Return [x, y] of the center of cell containing provided text 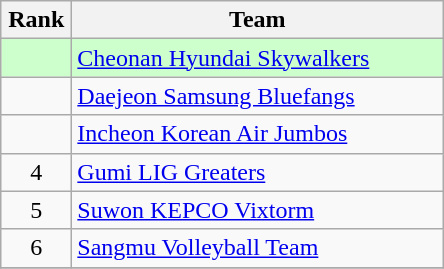
Team [258, 20]
Incheon Korean Air Jumbos [258, 134]
Sangmu Volleyball Team [258, 248]
Gumi LIG Greaters [258, 172]
6 [36, 248]
Rank [36, 20]
Suwon KEPCO Vixtorm [258, 210]
Cheonan Hyundai Skywalkers [258, 58]
4 [36, 172]
5 [36, 210]
Daejeon Samsung Bluefangs [258, 96]
